From the cell containing the given text, extract its center point as (x, y) coordinate. 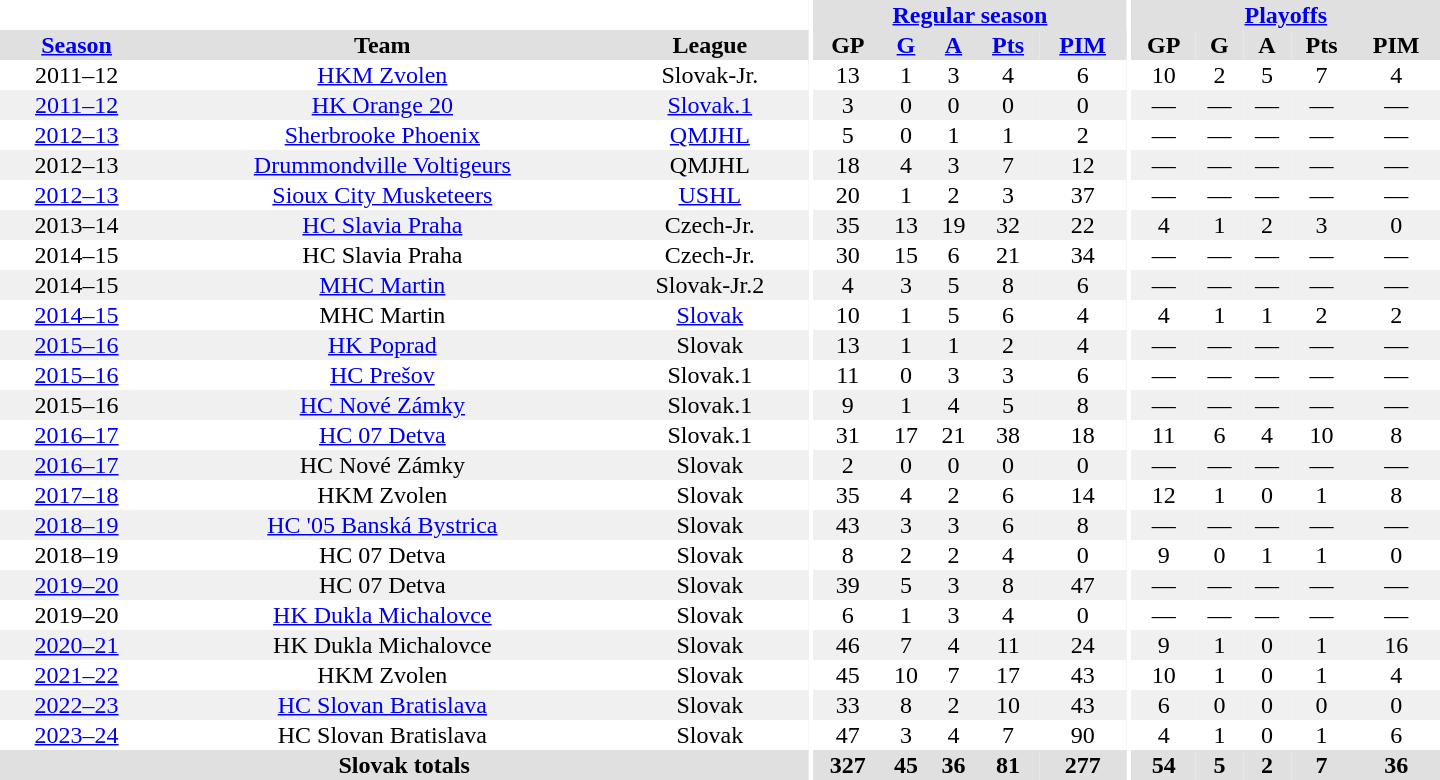
2020–21 (76, 645)
Slovak-Jr.2 (710, 285)
2013–14 (76, 225)
Team (382, 45)
Slovak totals (404, 765)
22 (1082, 225)
39 (848, 585)
HC Prešov (382, 375)
League (710, 45)
Sioux City Musketeers (382, 195)
38 (1008, 435)
30 (848, 255)
31 (848, 435)
Slovak-Jr. (710, 75)
15 (906, 255)
37 (1082, 195)
Playoffs (1286, 15)
277 (1082, 765)
HK Orange 20 (382, 105)
33 (848, 705)
327 (848, 765)
46 (848, 645)
Season (76, 45)
Sherbrooke Phoenix (382, 135)
90 (1082, 735)
2021–22 (76, 675)
2022–23 (76, 705)
32 (1008, 225)
34 (1082, 255)
81 (1008, 765)
54 (1164, 765)
HK Poprad (382, 345)
2017–18 (76, 495)
20 (848, 195)
24 (1082, 645)
USHL (710, 195)
2023–24 (76, 735)
Regular season (970, 15)
Drummondville Voltigeurs (382, 165)
14 (1082, 495)
19 (954, 225)
HC '05 Banská Bystrica (382, 525)
16 (1396, 645)
